From the cell containing the given text, extract its center point as [X, Y] coordinate. 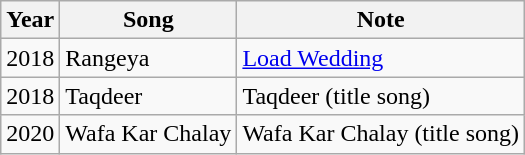
Note [381, 20]
2020 [30, 134]
Load Wedding [381, 58]
Taqdeer (title song) [381, 96]
Taqdeer [148, 96]
Year [30, 20]
Rangeya [148, 58]
Wafa Kar Chalay (title song) [381, 134]
Song [148, 20]
Wafa Kar Chalay [148, 134]
